Find where the given text appears and provide that cell's center as [X, Y] coordinate. 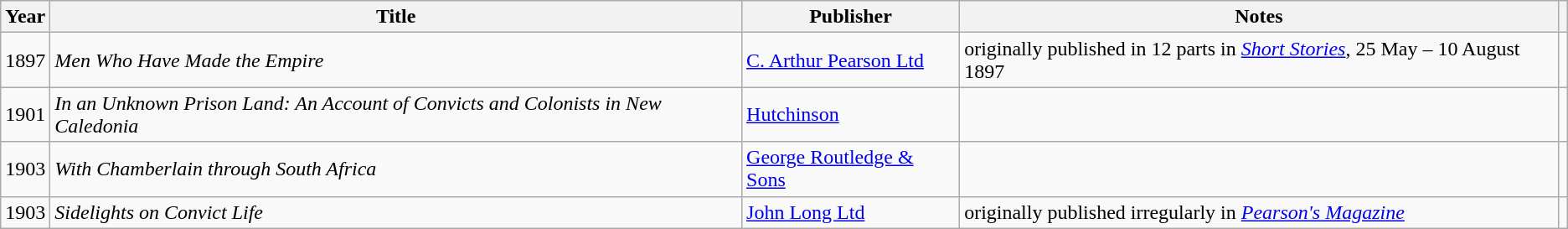
Title [396, 17]
originally published irregularly in Pearson's Magazine [1260, 212]
originally published in 12 parts in Short Stories, 25 May – 10 August 1897 [1260, 60]
With Chamberlain through South Africa [396, 169]
Notes [1260, 17]
George Routledge & Sons [851, 169]
John Long Ltd [851, 212]
Year [25, 17]
Publisher [851, 17]
Sidelights on Convict Life [396, 212]
Hutchinson [851, 114]
1901 [25, 114]
C. Arthur Pearson Ltd [851, 60]
Men Who Have Made the Empire [396, 60]
1897 [25, 60]
In an Unknown Prison Land: An Account of Convicts and Colonists in New Caledonia [396, 114]
